Return [X, Y] of the center of cell containing provided text 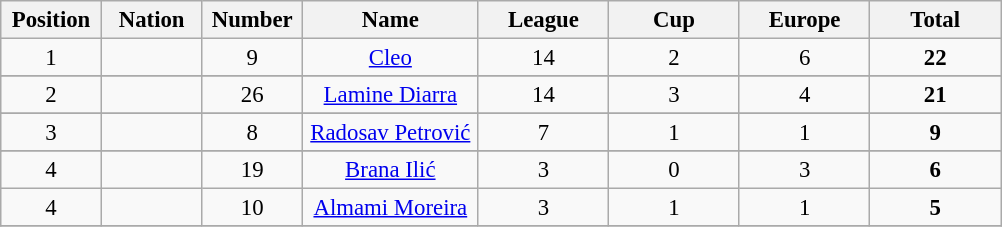
5 [936, 208]
Number [252, 20]
Lamine Diarra [391, 95]
Brana Ilić [391, 170]
8 [252, 133]
Cup [674, 20]
19 [252, 170]
League [544, 20]
Nation [152, 20]
Cleo [391, 58]
0 [674, 170]
Almami Moreira [391, 208]
Radosav Petrović [391, 133]
21 [936, 95]
Europe [804, 20]
7 [544, 133]
Name [391, 20]
Total [936, 20]
26 [252, 95]
Position [52, 20]
10 [252, 208]
22 [936, 58]
